Scan for the cell matching the given text and deliver its [x, y] coordinate at center. 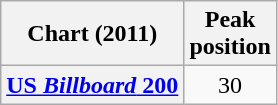
30 [230, 85]
US Billboard 200 [92, 85]
Peakposition [230, 34]
Chart (2011) [92, 34]
